From the cell containing the given text, extract its center point as (X, Y) coordinate. 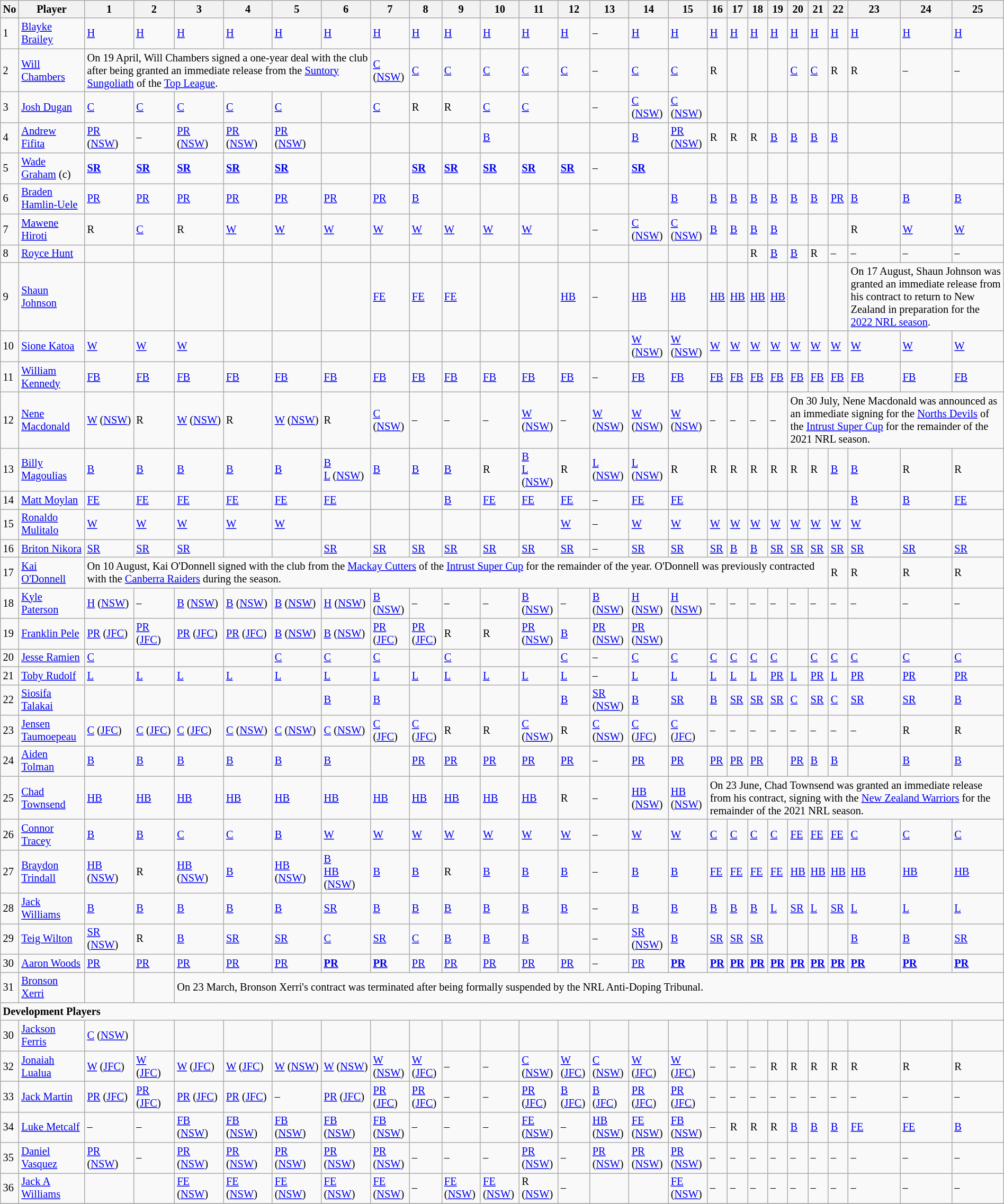
Mawene Hiroti (51, 229)
Jensen Taumoepeau (51, 730)
No (10, 9)
Sione Katoa (51, 346)
35 (10, 1158)
Braydon Trindall (51, 871)
26 (10, 834)
Daniel Vasquez (51, 1158)
Player (51, 9)
On 17 August, Shaun Johnson was granted an immediate release from his contract to return to New Zealand in preparation for the 2022 NRL season. (926, 296)
Franklin Pele (51, 634)
33 (10, 1097)
Bronson Xerri (51, 987)
Billy Magoulias (51, 470)
Kai O'Donnell (51, 572)
Kyle Paterson (51, 603)
32 (10, 1066)
Jack Williams (51, 909)
Jonaiah Lualua (51, 1066)
Matt Moylan (51, 500)
Wade Graham (c) (51, 168)
Jack A Williams (51, 1188)
Siosifa Talakai (51, 700)
Jackson Ferris (51, 1036)
Shaun Johnson (51, 296)
34 (10, 1127)
Braden Hamlin-Uele (51, 199)
Aaron Woods (51, 963)
BHB (NSW) (346, 871)
Jesse Ramien (51, 658)
27 (10, 871)
Development Players (502, 1011)
28 (10, 909)
On 23 March, Bronson Xerri's contract was terminated after being formally suspended by the NRL Anti-Doping Tribunal. (589, 987)
Luke Metcalf (51, 1127)
Teig Wilton (51, 939)
R (NSW) (538, 1188)
Toby Rudolf (51, 676)
Royce Hunt (51, 254)
29 (10, 939)
Connor Tracey (51, 834)
Ronaldo Mulitalo (51, 524)
31 (10, 987)
Aiden Tolman (51, 761)
Josh Dugan (51, 107)
Andrew Fifita (51, 138)
36 (10, 1188)
Blayke Brailey (51, 33)
William Kennedy (51, 377)
Jack Martin (51, 1097)
Chad Townsend (51, 798)
Nene Macdonald (51, 420)
Will Chambers (51, 70)
Briton Nikora (51, 549)
